Search for the cell housing the specified text and yield its (x, y) center coordinate. 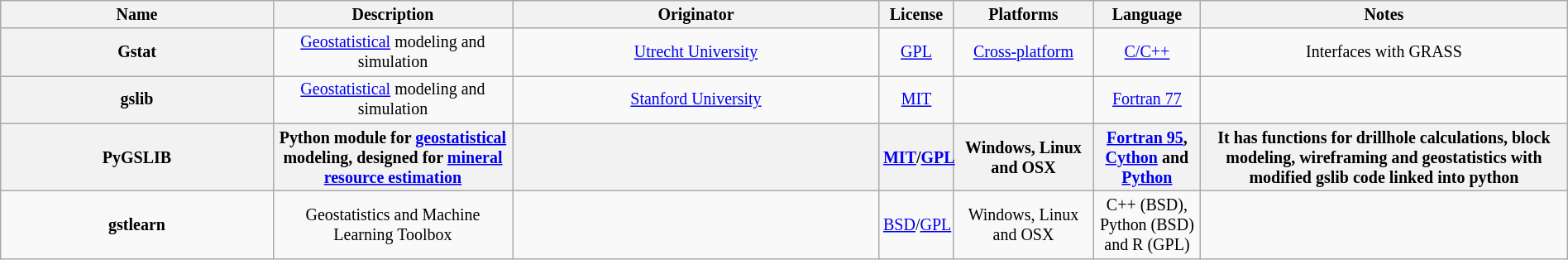
Fortran 95, Cython and Python (1146, 157)
PyGSLIB (137, 157)
MIT (916, 99)
Notes (1384, 15)
BSD/GPL (916, 225)
MIT/GPL (916, 157)
Cross-platform (1024, 53)
Geostatistics and Machine Learning Toolbox (392, 225)
C++ (BSD), Python (BSD) and R (GPL) (1146, 225)
Originator (696, 15)
Stanford University (696, 99)
License (916, 15)
It has functions for drillhole calculations, block modeling, wireframing and geostatistics with modified gslib code linked into python (1384, 157)
Fortran 77 (1146, 99)
C/C++ (1146, 53)
Description (392, 15)
GPL (916, 53)
Interfaces with GRASS (1384, 53)
Language (1146, 15)
gslib (137, 99)
Python module for geostatistical modeling, designed for mineral resource estimation (392, 157)
Platforms (1024, 15)
Utrecht University (696, 53)
Gstat (137, 53)
Name (137, 15)
gstlearn (137, 225)
